From the cell containing the given text, extract its center point as [x, y] coordinate. 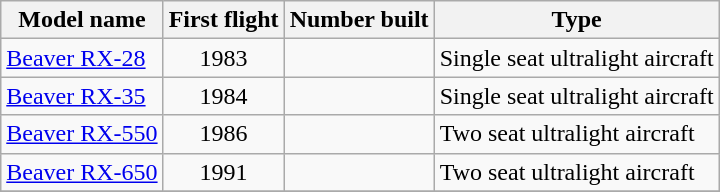
1991 [224, 172]
1986 [224, 134]
Type [576, 20]
Beaver RX-650 [82, 172]
1983 [224, 58]
Beaver RX-28 [82, 58]
Model name [82, 20]
Beaver RX-35 [82, 96]
Number built [359, 20]
1984 [224, 96]
Beaver RX-550 [82, 134]
First flight [224, 20]
